Return the (x, y) coordinate for the center point of the cell that contains the specified text.  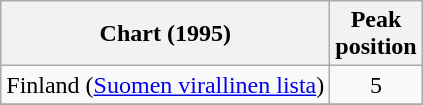
5 (376, 85)
Chart (1995) (166, 34)
Finland (Suomen virallinen lista) (166, 85)
Peakposition (376, 34)
